Detect which cell encompasses the target text, then output its [X, Y] center coordinate. 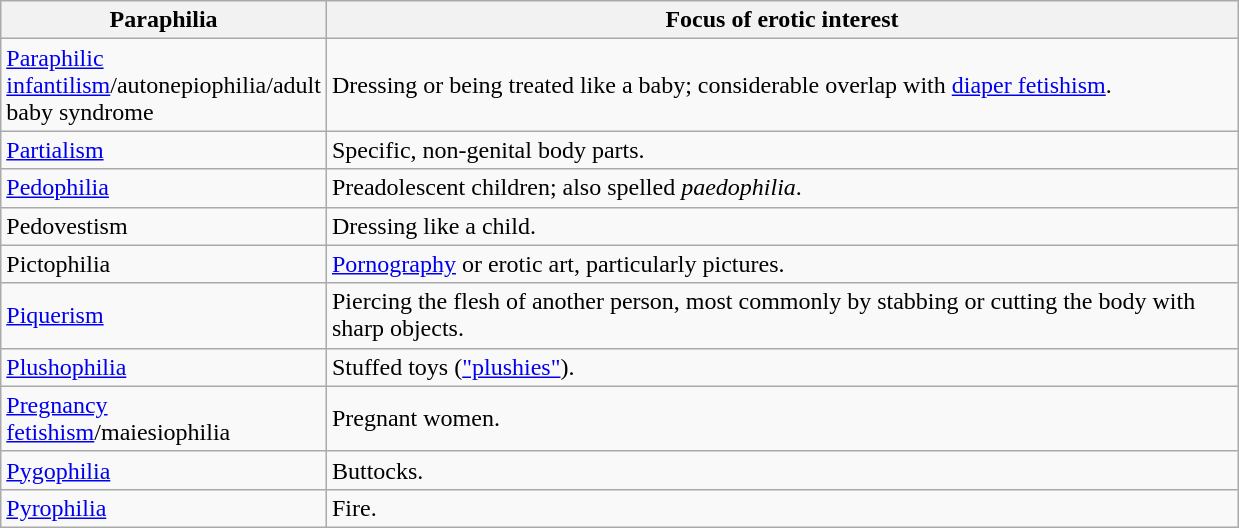
Pedovestism [164, 226]
Pregnant women. [782, 418]
Buttocks. [782, 470]
Pyrophilia [164, 508]
Pygophilia [164, 470]
Focus of erotic interest [782, 20]
Pedophilia [164, 188]
Paraphilic infantilism/autonepiophilia/adult baby syndrome [164, 85]
Dressing like a child. [782, 226]
Plushophilia [164, 367]
Dressing or being treated like a baby; considerable overlap with diaper fetishism. [782, 85]
Specific, non-genital body parts. [782, 150]
Pregnancy fetishism/maiesiophilia [164, 418]
Piquerism [164, 316]
Pictophilia [164, 264]
Pornography or erotic art, particularly pictures. [782, 264]
Stuffed toys ("plushies"). [782, 367]
Piercing the flesh of another person, most commonly by stabbing or cutting the body with sharp objects. [782, 316]
Fire. [782, 508]
Paraphilia [164, 20]
Preadolescent children; also spelled paedophilia. [782, 188]
Partialism [164, 150]
